Return the [x, y] coordinate for the center point of the cell that contains the specified text.  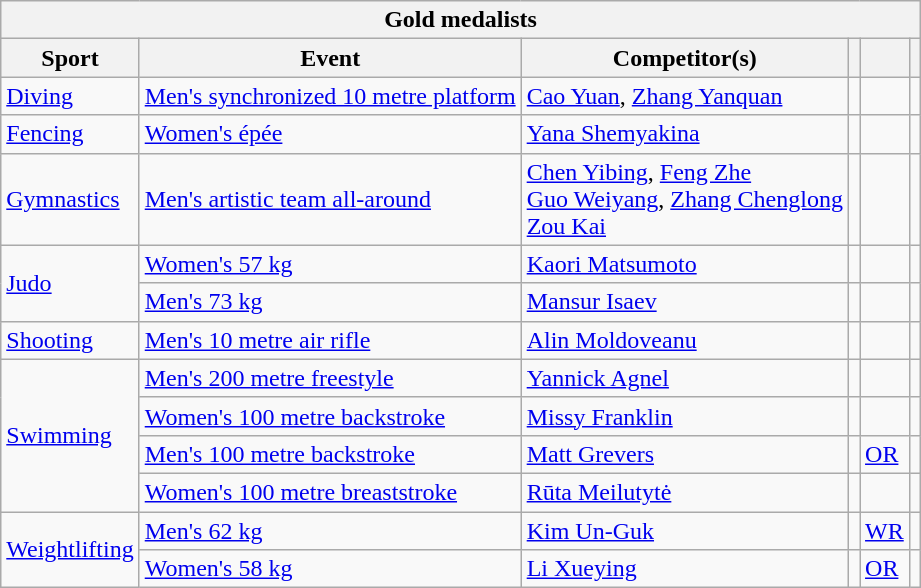
Rūta Meilutytė [684, 492]
Yana Shemyakina [684, 134]
Kaori Matsumoto [684, 264]
Cao Yuan, Zhang Yanquan [684, 96]
Kim Un-Guk [684, 531]
Men's synchronized 10 metre platform [330, 96]
Competitor(s) [684, 58]
Men's 73 kg [330, 302]
Men's artistic team all-around [330, 199]
Women's 100 metre backstroke [330, 416]
Gold medalists [461, 20]
Li Xueying [684, 569]
Men's 200 metre freestyle [330, 378]
Mansur Isaev [684, 302]
Men's 62 kg [330, 531]
Alin Moldoveanu [684, 340]
Women's 100 metre breaststroke [330, 492]
Men's 10 metre air rifle [330, 340]
Event [330, 58]
Men's 100 metre backstroke [330, 454]
Matt Grevers [684, 454]
Sport [70, 58]
WR [885, 531]
Diving [70, 96]
Women's épée [330, 134]
Judo [70, 283]
Weightlifting [70, 550]
Chen Yibing, Feng ZheGuo Weiyang, Zhang ChenglongZou Kai [684, 199]
Fencing [70, 134]
Yannick Agnel [684, 378]
Shooting [70, 340]
Women's 58 kg [330, 569]
Gymnastics [70, 199]
Swimming [70, 435]
Missy Franklin [684, 416]
Women's 57 kg [330, 264]
